Extract the [x, y] coordinate from the center of the cell holding the provided text.  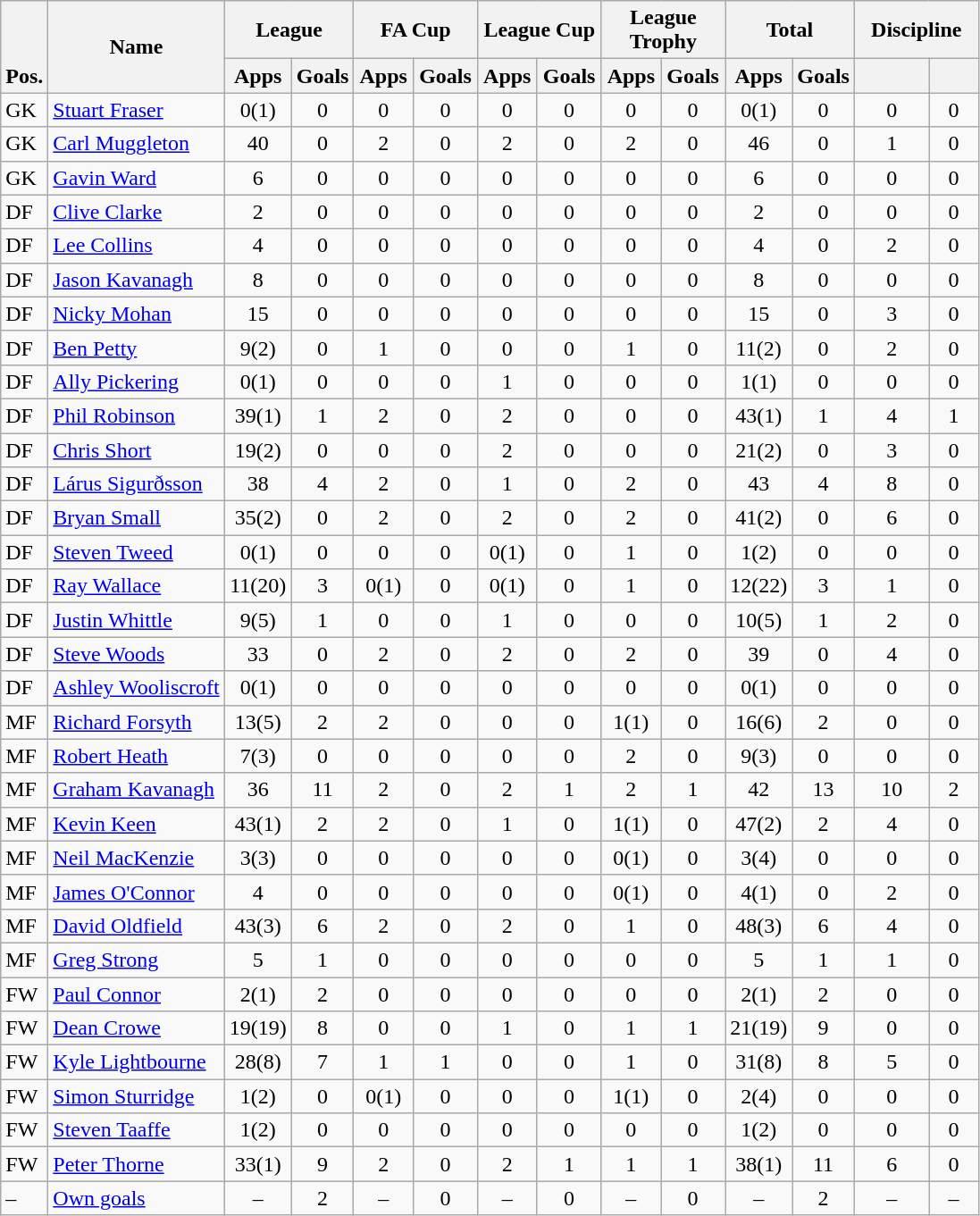
38(1) [759, 1164]
33(1) [257, 1164]
19(2) [257, 449]
Lárus Sigurðsson [136, 484]
Richard Forsyth [136, 722]
Total [790, 30]
Ally Pickering [136, 382]
League [289, 30]
Greg Strong [136, 960]
3(3) [257, 858]
Phil Robinson [136, 415]
42 [759, 790]
Ray Wallace [136, 586]
Pos. [25, 46]
Ben Petty [136, 348]
10(5) [759, 620]
Bryan Small [136, 518]
James O'Connor [136, 892]
9(5) [257, 620]
Lee Collins [136, 246]
David Oldfield [136, 926]
Stuart Fraser [136, 110]
Own goals [136, 1198]
Peter Thorne [136, 1164]
Paul Connor [136, 994]
Gavin Ward [136, 178]
35(2) [257, 518]
Steven Tweed [136, 552]
Ashley Wooliscroft [136, 688]
4(1) [759, 892]
40 [257, 144]
Graham Kavanagh [136, 790]
11(20) [257, 586]
48(3) [759, 926]
3(4) [759, 858]
Kevin Keen [136, 824]
10 [892, 790]
Nicky Mohan [136, 314]
21(19) [759, 1028]
7(3) [257, 756]
7 [322, 1062]
9(2) [257, 348]
Justin Whittle [136, 620]
39(1) [257, 415]
12(22) [759, 586]
Dean Crowe [136, 1028]
46 [759, 144]
31(8) [759, 1062]
Carl Muggleton [136, 144]
39 [759, 654]
Jason Kavanagh [136, 280]
43(3) [257, 926]
13 [824, 790]
43 [759, 484]
Kyle Lightbourne [136, 1062]
2(4) [759, 1096]
11(2) [759, 348]
Name [136, 46]
28(8) [257, 1062]
Clive Clarke [136, 212]
38 [257, 484]
13(5) [257, 722]
41(2) [759, 518]
16(6) [759, 722]
Simon Sturridge [136, 1096]
Neil MacKenzie [136, 858]
36 [257, 790]
League Cup [540, 30]
33 [257, 654]
9(3) [759, 756]
47(2) [759, 824]
Steve Woods [136, 654]
Discipline [917, 30]
Robert Heath [136, 756]
Steven Taaffe [136, 1130]
League Trophy [663, 30]
21(2) [759, 449]
Chris Short [136, 449]
19(19) [257, 1028]
FA Cup [416, 30]
